Return (X, Y) of the center of cell containing provided text 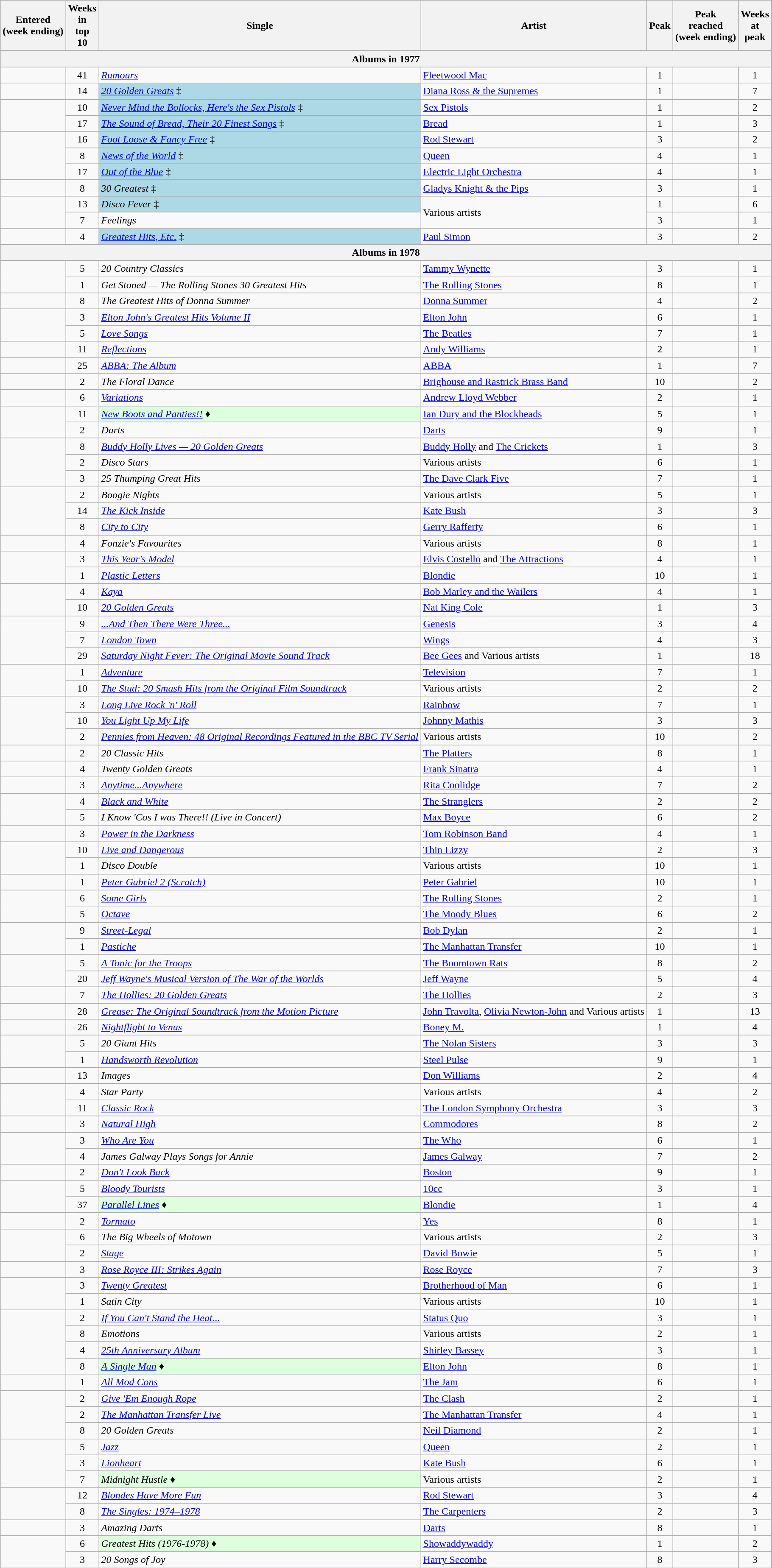
The Clash (534, 1398)
Natural High (260, 1124)
Jeff Wayne's Musical Version of The War of the Worlds (260, 979)
Rumours (260, 75)
Midnight Hustle ♦ (260, 1479)
Star Party (260, 1092)
Status Quo (534, 1318)
Shirley Bassey (534, 1350)
Tom Robinson Band (534, 834)
The Kick Inside (260, 511)
The Floral Dance (260, 382)
16 (82, 140)
...And Then There Were Three... (260, 624)
Bloody Tourists (260, 1189)
This Year's Model (260, 559)
Boogie Nights (260, 495)
20 Giant Hits (260, 1043)
Boney M. (534, 1027)
Plastic Letters (260, 575)
Johnny Mathis (534, 720)
Peakreached (week ending) (705, 25)
Amazing Darts (260, 1528)
12 (82, 1495)
Get Stoned — The Rolling Stones 30 Greatest Hits (260, 285)
Commodores (534, 1124)
The Beatles (534, 333)
David Bowie (534, 1253)
Peter Gabriel 2 (Scratch) (260, 882)
The Big Wheels of Motown (260, 1237)
A Single Man ♦ (260, 1366)
Max Boyce (534, 817)
Grease: The Original Soundtrack from the Motion Picture (260, 1011)
Classic Rock (260, 1108)
Lionheart (260, 1463)
The London Symphony Orchestra (534, 1108)
Elton John's Greatest Hits Volume II (260, 317)
The Greatest Hits of Donna Summer (260, 301)
Out of the Blue ‡ (260, 172)
The Moody Blues (534, 914)
Paul Simon (534, 236)
John Travolta, Olivia Newton-John and Various artists (534, 1011)
Disco Fever ‡ (260, 204)
Artist (534, 25)
Greatest Hits (1976-1978) ♦ (260, 1544)
The Who (534, 1140)
The Platters (534, 753)
Power in the Darkness (260, 834)
Ian Dury and the Blockheads (534, 414)
26 (82, 1027)
41 (82, 75)
Showaddywaddy (534, 1544)
Disco Stars (260, 462)
Parallel Lines ♦ (260, 1205)
18 (755, 656)
Albums in 1978 (386, 253)
Fleetwood Mac (534, 75)
Handsworth Revolution (260, 1060)
News of the World ‡ (260, 156)
Television (534, 672)
20 Golden Greats ‡ (260, 91)
London Town (260, 640)
Bob Dylan (534, 930)
Black and White (260, 801)
Reflections (260, 349)
You Light Up My Life (260, 720)
Bread (534, 123)
Peak (660, 25)
25 (82, 365)
Tormato (260, 1221)
Octave (260, 914)
Nightflight to Venus (260, 1027)
Nat King Cole (534, 608)
25th Anniversary Album (260, 1350)
The Hollies: 20 Golden Greats (260, 995)
20 (82, 979)
10cc (534, 1189)
Some Girls (260, 898)
Andy Williams (534, 349)
If You Can't Stand the Heat... (260, 1318)
Gerry Rafferty (534, 527)
New Boots and Panties!! ♦ (260, 414)
Love Songs (260, 333)
Weeksintop10 (82, 25)
Frank Sinatra (534, 769)
Foot Loose & Fancy Free ‡ (260, 140)
Single (260, 25)
Elvis Costello and The Attractions (534, 559)
The Dave Clark Five (534, 478)
All Mod Cons (260, 1382)
Electric Light Orchestra (534, 172)
Thin Lizzy (534, 850)
Pastiche (260, 946)
ABBA (534, 365)
Blondes Have More Fun (260, 1495)
Donna Summer (534, 301)
25 Thumping Great Hits (260, 478)
Kaya (260, 591)
Emotions (260, 1334)
ABBA: The Album (260, 365)
Rita Coolidge (534, 785)
Rose Royce (534, 1269)
Variations (260, 398)
Brighouse and Rastrick Brass Band (534, 382)
Fonzie's Favourites (260, 543)
Twenty Greatest (260, 1286)
Andrew Lloyd Webber (534, 398)
Images (260, 1076)
The Carpenters (534, 1511)
James Galway (534, 1156)
Pennies from Heaven: 48 Original Recordings Featured in the BBC TV Serial (260, 737)
Buddy Holly Lives — 20 Golden Greats (260, 446)
A Tonic for the Troops (260, 963)
The Boomtown Rats (534, 963)
Give 'Em Enough Rope (260, 1398)
The Sound of Bread, Their 20 Finest Songs ‡ (260, 123)
Harry Secombe (534, 1560)
20 Country Classics (260, 269)
Jeff Wayne (534, 979)
Greatest Hits, Etc. ‡ (260, 236)
37 (82, 1205)
Genesis (534, 624)
The Jam (534, 1382)
Sex Pistols (534, 107)
The Hollies (534, 995)
Don't Look Back (260, 1172)
Disco Double (260, 866)
Weeksatpeak (755, 25)
Rainbow (534, 704)
Diana Ross & the Supremes (534, 91)
20 Classic Hits (260, 753)
Anytime...Anywhere (260, 785)
Tammy Wynette (534, 269)
Feelings (260, 220)
Saturday Night Fever: The Original Movie Sound Track (260, 656)
Satin City (260, 1302)
The Stud: 20 Smash Hits from the Original Film Soundtrack (260, 688)
Live and Dangerous (260, 850)
Who Are You (260, 1140)
Buddy Holly and The Crickets (534, 446)
Wings (534, 640)
James Galway Plays Songs for Annie (260, 1156)
Albums in 1977 (386, 59)
30 Greatest ‡ (260, 188)
The Manhattan Transfer Live (260, 1415)
Stage (260, 1253)
Entered (week ending) (33, 25)
Twenty Golden Greats (260, 769)
Rose Royce III: Strikes Again (260, 1269)
Long Live Rock 'n' Roll (260, 704)
Steel Pulse (534, 1060)
Never Mind the Bollocks, Here's the Sex Pistols ‡ (260, 107)
City to City (260, 527)
Jazz (260, 1447)
Brotherhood of Man (534, 1286)
Bob Marley and the Wailers (534, 591)
The Nolan Sisters (534, 1043)
The Stranglers (534, 801)
Don Williams (534, 1076)
Adventure (260, 672)
The Singles: 1974–1978 (260, 1511)
Bee Gees and Various artists (534, 656)
29 (82, 656)
I Know 'Cos I was There!! (Live in Concert) (260, 817)
28 (82, 1011)
Street-Legal (260, 930)
20 Songs of Joy (260, 1560)
Gladys Knight & the Pips (534, 188)
Neil Diamond (534, 1431)
Peter Gabriel (534, 882)
Yes (534, 1221)
Boston (534, 1172)
